Extract the (X, Y) coordinate from the center of the cell holding the provided text.  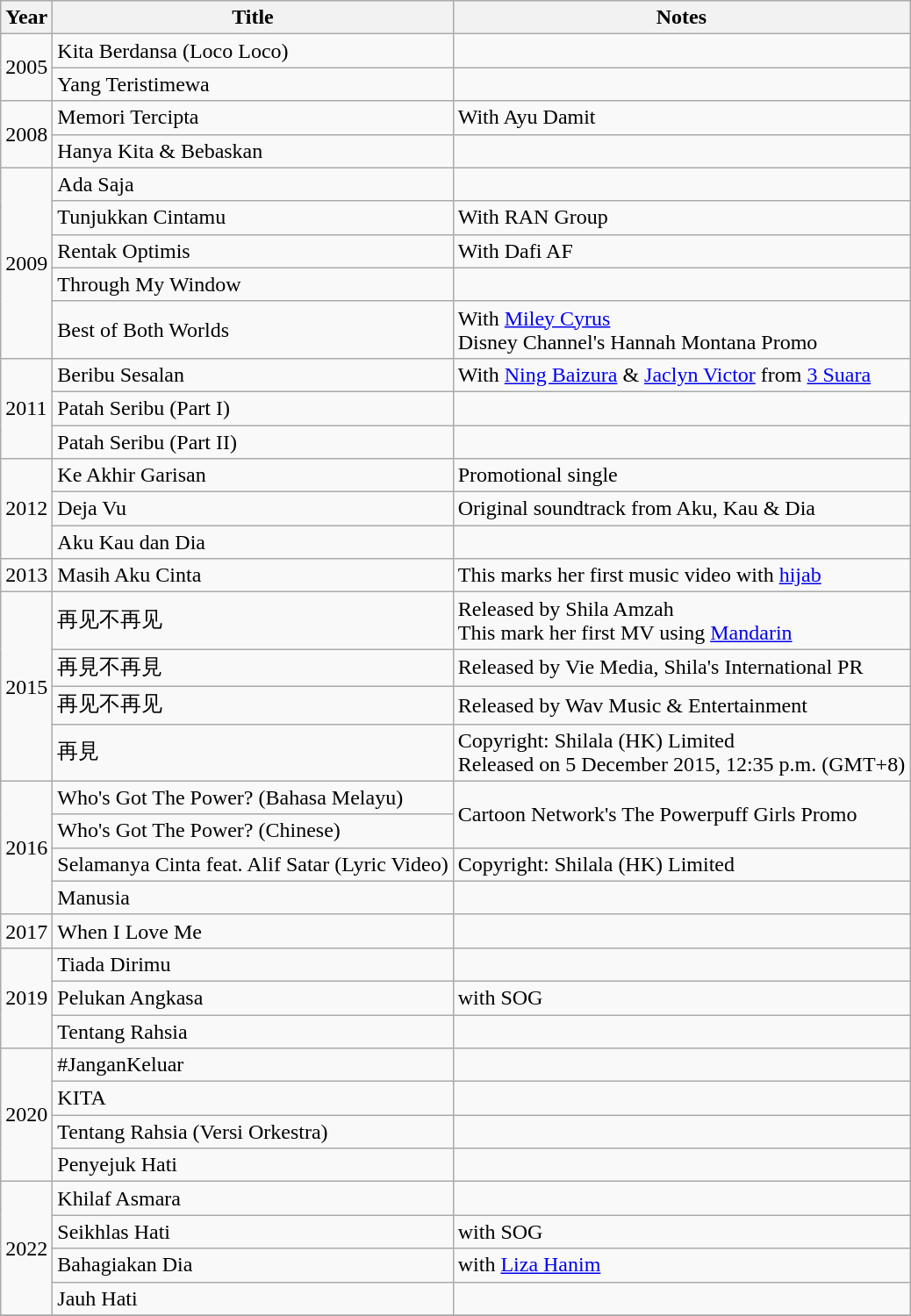
Cartoon Network's The Powerpuff Girls Promo (681, 814)
再見不再見 (253, 669)
Promotional single (681, 476)
Aku Kau dan Dia (253, 542)
When I Love Me (253, 931)
2020 (26, 1115)
2016 (26, 848)
Pelukan Angkasa (253, 998)
Patah Seribu (Part I) (253, 408)
2022 (26, 1248)
Released by Wav Music & Entertainment (681, 705)
2012 (26, 509)
Jauh Hati (253, 1298)
2009 (26, 263)
Penyejuk Hati (253, 1165)
Kita Berdansa (Loco Loco) (253, 51)
Best of Both Worlds (253, 330)
Released by Shila Amzah This mark her first MV using Mandarin (681, 621)
Deja Vu (253, 509)
2019 (26, 998)
Patah Seribu (Part II) (253, 441)
Rentak Optimis (253, 251)
KITA (253, 1098)
Manusia (253, 898)
Notes (681, 18)
2011 (26, 408)
with Liza Hanim (681, 1265)
Bahagiakan Dia (253, 1265)
Tentang Rahsia (Versi Orkestra) (253, 1132)
With Miley Cyrus Disney Channel's Hannah Montana Promo (681, 330)
With RAN Group (681, 218)
Copyright: Shilala (HK) Limited Released on 5 December 2015, 12:35 p.m. (GMT+8) (681, 753)
Beribu Sesalan (253, 375)
This marks her first music video with hijab (681, 576)
Hanya Kita & Bebaskan (253, 151)
Title (253, 18)
Year (26, 18)
2017 (26, 931)
Ke Akhir Garisan (253, 476)
Copyright: Shilala (HK) Limited (681, 864)
Khilaf Asmara (253, 1198)
Seikhlas Hati (253, 1232)
Tunjukkan Cintamu (253, 218)
Masih Aku Cinta (253, 576)
Who's Got The Power? (Bahasa Melayu) (253, 797)
Selamanya Cinta feat. Alif Satar (Lyric Video) (253, 864)
Through My Window (253, 284)
2008 (26, 134)
With Ning Baizura & Jaclyn Victor from 3 Suara (681, 375)
Ada Saja (253, 184)
Tentang Rahsia (253, 1031)
Yang Teristimewa (253, 84)
With Dafi AF (681, 251)
2005 (26, 68)
Original soundtrack from Aku, Kau & Dia (681, 509)
#JanganKeluar (253, 1065)
再見 (253, 753)
Released by Vie Media, Shila's International PR (681, 669)
Tiada Dirimu (253, 964)
2013 (26, 576)
Memori Tercipta (253, 118)
2015 (26, 686)
Who's Got The Power? (Chinese) (253, 831)
With Ayu Damit (681, 118)
